Find where the given text appears and provide that cell's center as (X, Y) coordinate. 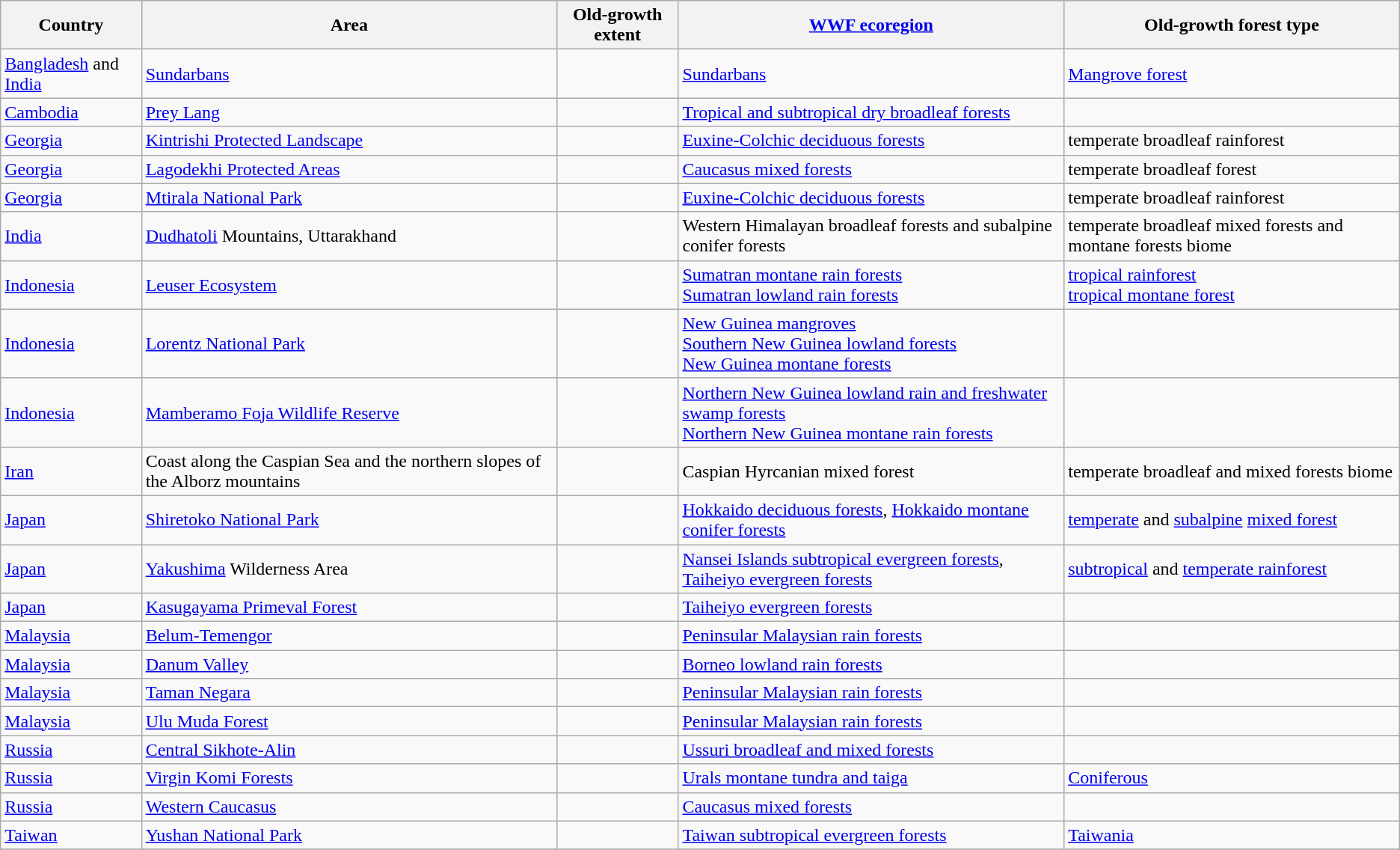
Caspian Hyrcanian mixed forest (871, 471)
temperate and subalpine mixed forest (1232, 519)
Danum Valley (349, 664)
Taman Negara (349, 693)
Old-growth extent (617, 25)
Central Sikhote-Alin (349, 750)
Kintrishi Protected Landscape (349, 141)
Iran (71, 471)
Coast along the Caspian Sea and the northern slopes of the Alborz mountains (349, 471)
India (71, 236)
Area (349, 25)
Coniferous (1232, 778)
New Guinea mangrovesSouthern New Guinea lowland forestsNew Guinea montane forests (871, 343)
Hokkaido deciduous forests, Hokkaido montane conifer forests (871, 519)
Country (71, 25)
Yakushima Wilderness Area (349, 569)
Lorentz National Park (349, 343)
Shiretoko National Park (349, 519)
Tropical and subtropical dry broadleaf forests (871, 112)
temperate broadleaf and mixed forests biome (1232, 471)
Bangladesh and India (71, 73)
tropical rainforesttropical montane forest (1232, 284)
Urals montane tundra and taiga (871, 778)
Western Himalayan broadleaf forests and subalpine conifer forests (871, 236)
Taiwania (1232, 835)
Western Caucasus (349, 807)
subtropical and temperate rainforest (1232, 569)
Lagodekhi Protected Areas (349, 169)
Mangrove forest (1232, 73)
Leuser Ecosystem (349, 284)
Ussuri broadleaf and mixed forests (871, 750)
Prey Lang (349, 112)
Mamberamo Foja Wildlife Reserve (349, 412)
Sumatran montane rain forestsSumatran lowland rain forests (871, 284)
Old-growth forest type (1232, 25)
Nansei Islands subtropical evergreen forests, Taiheiyo evergreen forests (871, 569)
Cambodia (71, 112)
Mtirala National Park (349, 198)
Dudhatoli Mountains, Uttarakhand (349, 236)
Yushan National Park (349, 835)
Taiwan subtropical evergreen forests (871, 835)
Taiheiyo evergreen forests (871, 608)
Northern New Guinea lowland rain and freshwater swamp forestsNorthern New Guinea montane rain forests (871, 412)
WWF ecoregion (871, 25)
temperate broadleaf forest (1232, 169)
Belum-Temengor (349, 636)
temperate broadleaf mixed forests and montane forests biome (1232, 236)
Kasugayama Primeval Forest (349, 608)
Ulu Muda Forest (349, 721)
Virgin Komi Forests (349, 778)
Taiwan (71, 835)
Borneo lowland rain forests (871, 664)
